Identify which cell holds the provided text, then report its (X, Y) central coordinate. 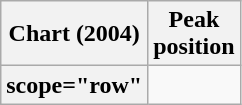
scope="row" (74, 85)
Peakposition (194, 34)
Chart (2004) (74, 34)
